Determine the [X, Y] coordinate at the center of the cell enclosing the given text.  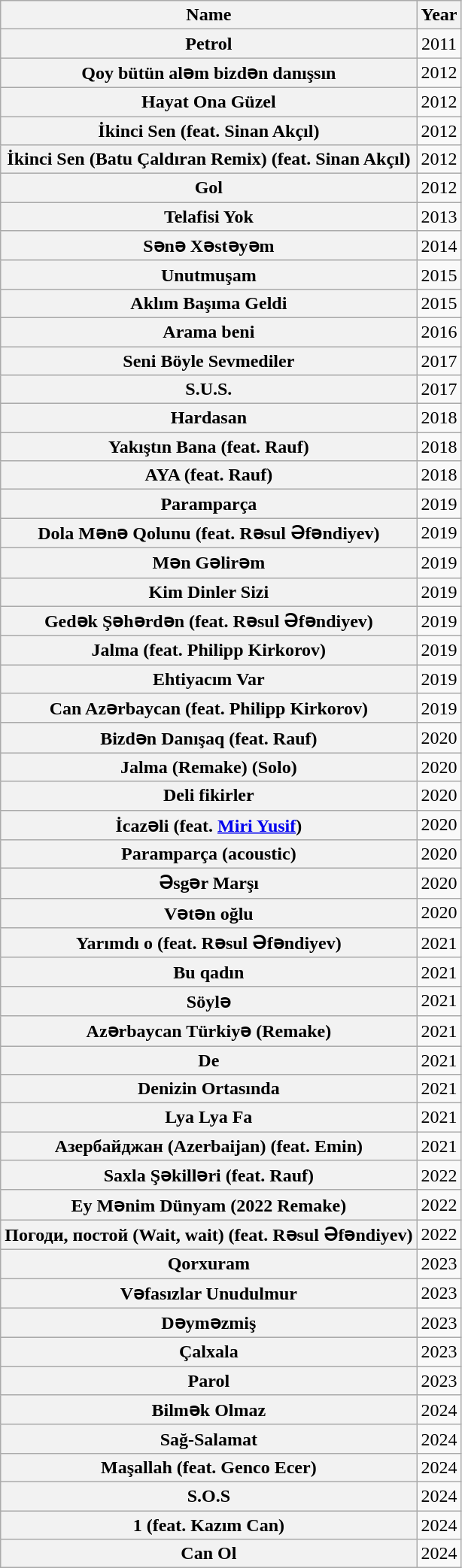
S.O.S [209, 1496]
Söylə [209, 1001]
Hayat Ona Güzel [209, 102]
AYA (feat. Rauf) [209, 475]
Kim Dinler Sizi [209, 592]
Dəyməzmiş [209, 1323]
2014 [439, 246]
Denizin Ortasında [209, 1089]
Qoy bütün aləm bizdən danışsın [209, 73]
Azərbaycan Türkiyə (Remake) [209, 1031]
Lya Lya Fa [209, 1118]
Dola Mənə Qolunu (feat. Rəsul Əfəndiyev) [209, 533]
Погоди, постой (Wait, wait) (feat. Rəsul Əfəndiyev) [209, 1235]
Sənə Xəstəyəm [209, 246]
S.U.S. [209, 390]
Petrol [209, 44]
Азербайджан (Azerbaijan) (feat. Emin) [209, 1146]
De [209, 1060]
2011 [439, 44]
Aklım Başıma Geldi [209, 303]
Əsgər Marşı [209, 884]
Paramparça (acoustic) [209, 854]
Hardasan [209, 418]
Bilmək Olmaz [209, 1410]
Bu qadın [209, 972]
Sağ-Salamat [209, 1439]
Unutmuşam [209, 274]
Yarımdı o (feat. Rəsul Əfəndiyev) [209, 943]
Paramparça [209, 504]
Ehtiyacım Var [209, 679]
Year [439, 15]
Deli fikirler [209, 796]
Ey Mənim Dünyam (2022 Remake) [209, 1205]
Bizdən Danışaq (feat. Rauf) [209, 738]
Can Ol [209, 1554]
Arama beni [209, 332]
2016 [439, 332]
Name [209, 15]
İkinci Sen (feat. Sinan Akçıl) [209, 130]
Gol [209, 188]
1 (feat. Kazım Can) [209, 1524]
Telafisi Yok [209, 217]
Seni Böyle Sevmediler [209, 360]
Parol [209, 1381]
İcazəli (feat. Miri Yusif) [209, 825]
Qorxuram [209, 1263]
Maşallah (feat. Genco Ecer) [209, 1467]
Vətən oğlu [209, 913]
Gedək Şəhərdən (feat. Rəsul Əfəndiyev) [209, 621]
Can Azərbaycan (feat. Philipp Kirkorov) [209, 708]
Jalma (Remake) (Solo) [209, 767]
Saxla Şəkilləri (feat. Rauf) [209, 1175]
Vəfasızlar Unudulmur [209, 1294]
Mən Gəlirəm [209, 563]
Çalxala [209, 1352]
İkinci Sen (Batu Çaldıran Remix) (feat. Sinan Akçıl) [209, 159]
2013 [439, 217]
Jalma (feat. Philipp Kirkorov) [209, 651]
Yakıştın Bana (feat. Rauf) [209, 447]
